From the cell containing the given text, extract its center point as (X, Y) coordinate. 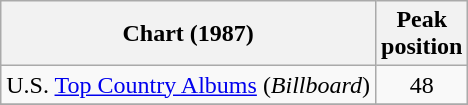
Chart (1987) (188, 34)
Peakposition (422, 34)
48 (422, 85)
U.S. Top Country Albums (Billboard) (188, 85)
